Return the (x, y) coordinate for the center point of the cell that contains the specified text.  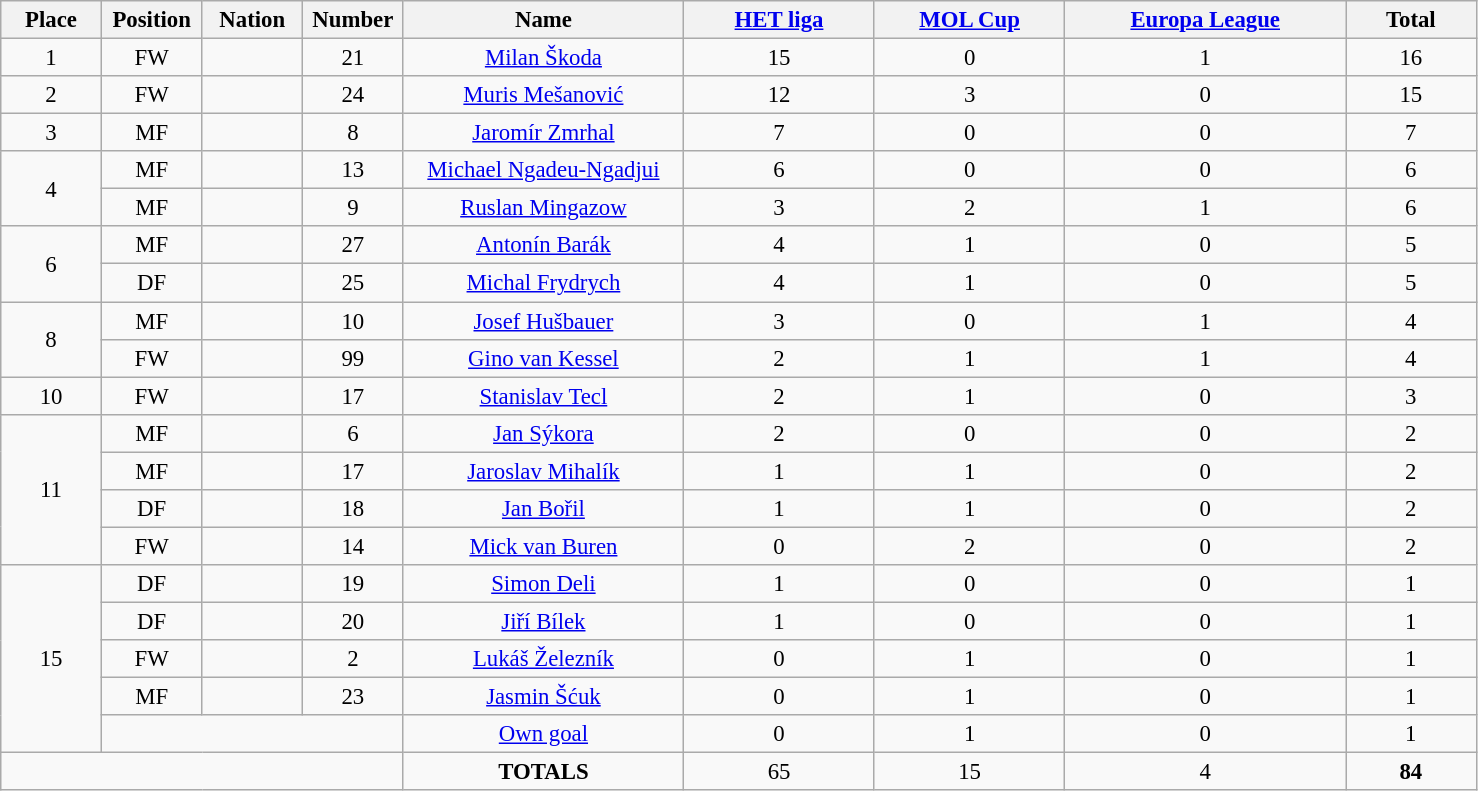
Position (152, 20)
TOTALS (544, 772)
Muris Mešanović (544, 95)
Jan Sýkora (544, 433)
Stanislav Tecl (544, 396)
Antonín Barák (544, 245)
Name (544, 20)
Mick van Buren (544, 546)
27 (354, 245)
Nation (252, 20)
12 (780, 95)
Milan Škoda (544, 58)
24 (354, 95)
Europa League (1206, 20)
14 (354, 546)
Jasmin Šćuk (544, 697)
Ruslan Mingazow (544, 208)
16 (1412, 58)
13 (354, 170)
MOL Cup (970, 20)
84 (1412, 772)
18 (354, 509)
Michael Ngadeu-Ngadjui (544, 170)
Place (52, 20)
19 (354, 584)
23 (354, 697)
Lukáš Železník (544, 659)
65 (780, 772)
Number (354, 20)
25 (354, 283)
9 (354, 208)
11 (52, 489)
99 (354, 358)
Own goal (544, 734)
Total (1412, 20)
HET liga (780, 20)
20 (354, 621)
Jan Bořil (544, 509)
Josef Hušbauer (544, 321)
Gino van Kessel (544, 358)
21 (354, 58)
Jaroslav Mihalík (544, 471)
Michal Frydrych (544, 283)
Jiří Bílek (544, 621)
Jaromír Zmrhal (544, 133)
Simon Deli (544, 584)
